Return (x, y) of the center of cell containing provided text 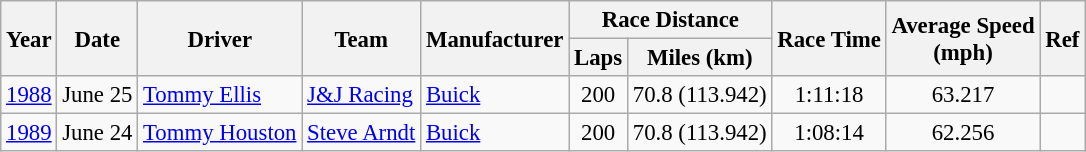
1989 (29, 133)
62.256 (963, 133)
Laps (598, 58)
Miles (km) (700, 58)
Tommy Ellis (220, 95)
63.217 (963, 95)
Year (29, 38)
Average Speed(mph) (963, 38)
J&J Racing (362, 95)
Race Distance (670, 20)
Ref (1062, 38)
June 25 (98, 95)
Team (362, 38)
June 24 (98, 133)
1:11:18 (829, 95)
Tommy Houston (220, 133)
Date (98, 38)
Steve Arndt (362, 133)
Manufacturer (495, 38)
1:08:14 (829, 133)
1988 (29, 95)
Driver (220, 38)
Race Time (829, 38)
